Identify which cell holds the provided text, then report its [X, Y] central coordinate. 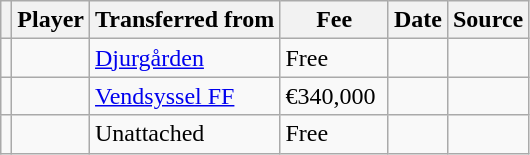
Date [418, 20]
Djurgården [185, 58]
Unattached [185, 134]
Transferred from [185, 20]
Source [488, 20]
Fee [334, 20]
Player [51, 20]
€340,000 [334, 96]
Vendsyssel FF [185, 96]
